Locate the cell with the specified text and output its [x, y] center coordinate. 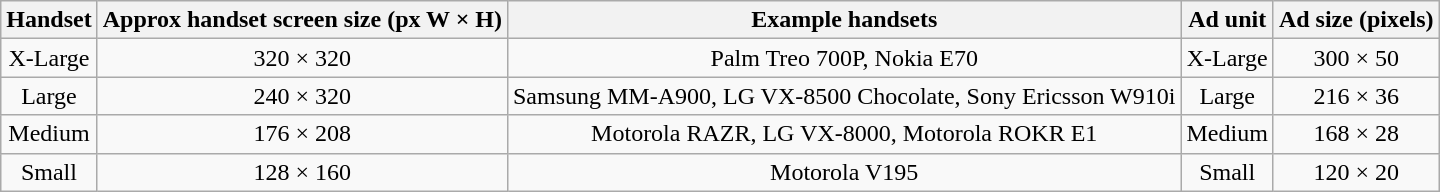
320 × 320 [302, 58]
176 × 208 [302, 134]
Example handsets [844, 20]
216 × 36 [1356, 96]
Motorola RAZR, LG VX-8000, Motorola ROKR E1 [844, 134]
Ad unit [1227, 20]
168 × 28 [1356, 134]
240 × 320 [302, 96]
300 × 50 [1356, 58]
Ad size (pixels) [1356, 20]
120 × 20 [1356, 172]
Motorola V195 [844, 172]
128 × 160 [302, 172]
Handset [49, 20]
Samsung MM-A900, LG VX-8500 Chocolate, Sony Ericsson W910i [844, 96]
Approx handset screen size (px W × H) [302, 20]
Palm Treo 700P, Nokia E70 [844, 58]
